Scan for the cell matching the given text and deliver its [X, Y] coordinate at center. 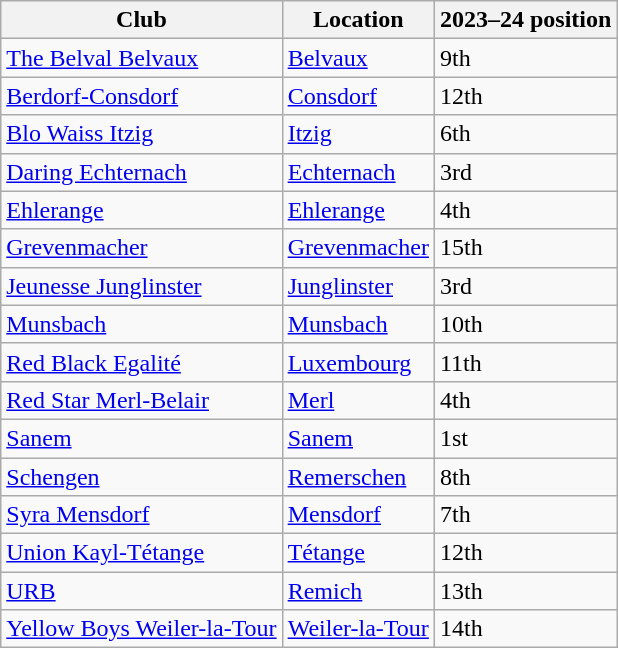
8th [525, 477]
14th [525, 629]
6th [525, 134]
13th [525, 591]
The Belval Belvaux [142, 58]
Merl [358, 400]
7th [525, 515]
10th [525, 324]
1st [525, 438]
Red Star Merl-Belair [142, 400]
Belvaux [358, 58]
15th [525, 248]
Itzig [358, 134]
2023–24 position [525, 20]
11th [525, 362]
Union Kayl-Tétange [142, 553]
9th [525, 58]
Consdorf [358, 96]
Yellow Boys Weiler-la-Tour [142, 629]
Blo Waiss Itzig [142, 134]
Luxembourg [358, 362]
URB [142, 591]
Daring Echternach [142, 172]
Tétange [358, 553]
Location [358, 20]
Remich [358, 591]
Jeunesse Junglinster [142, 286]
Berdorf-Consdorf [142, 96]
Junglinster [358, 286]
Weiler-la-Tour [358, 629]
Syra Mensdorf [142, 515]
Red Black Egalité [142, 362]
Mensdorf [358, 515]
Schengen [142, 477]
Echternach [358, 172]
Club [142, 20]
Remerschen [358, 477]
